Output the [x, y] coordinate of the center of the cell containing the given text.  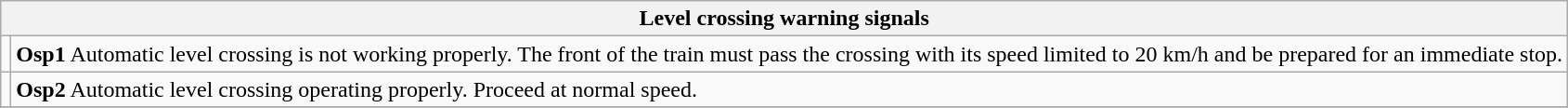
Osp2 Automatic level crossing operating properly. Proceed at normal speed. [789, 89]
Level crossing warning signals [784, 19]
